Provide the (x, y) coordinate of the cell's center where the given text is located.  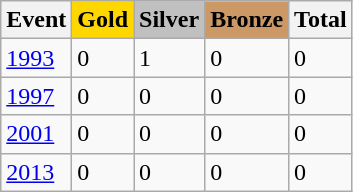
1993 (36, 58)
2001 (36, 134)
Gold (103, 20)
1 (170, 58)
1997 (36, 96)
Bronze (247, 20)
Silver (170, 20)
2013 (36, 172)
Event (36, 20)
Total (321, 20)
